Determine the (x, y) coordinate at the center of the cell enclosing the given text.  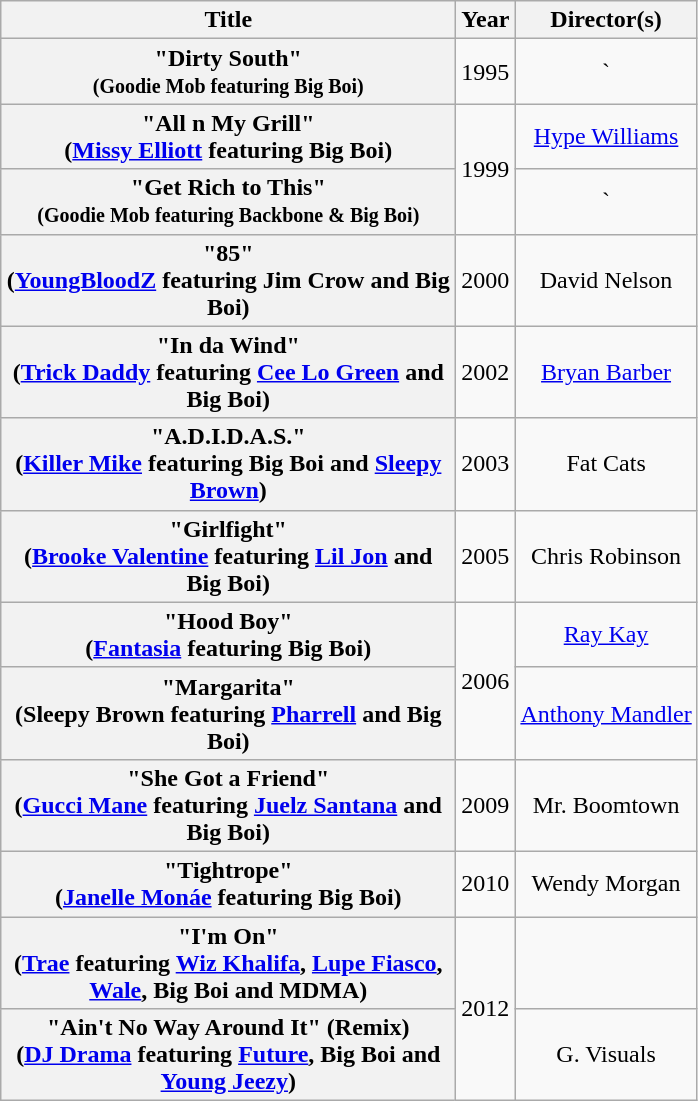
2006 (486, 680)
Bryan Barber (606, 372)
"Get Rich to This"(Goodie Mob featuring Backbone & Big Boi) (228, 202)
2012 (486, 1008)
G. Visuals (606, 1055)
Anthony Mandler (606, 713)
"Tightrope"(Janelle Monáe featuring Big Boi) (228, 884)
2002 (486, 372)
"Hood Boy"(Fantasia featuring Big Boi) (228, 634)
Chris Robinson (606, 556)
2003 (486, 464)
David Nelson (606, 280)
"85"(YoungBloodZ featuring Jim Crow and Big Boi) (228, 280)
"Girlfight"(Brooke Valentine featuring Lil Jon and Big Boi) (228, 556)
Title (228, 20)
"Ain't No Way Around It" (Remix)(DJ Drama featuring Future, Big Boi and Young Jeezy) (228, 1055)
Mr. Boomtown (606, 805)
"A.D.I.D.A.S."(Killer Mike featuring Big Boi and Sleepy Brown) (228, 464)
Ray Kay (606, 634)
"All n My Grill"(Missy Elliott featuring Big Boi) (228, 136)
"I'm On"(Trae featuring Wiz Khalifa, Lupe Fiasco, Wale, Big Boi and MDMA) (228, 962)
1999 (486, 169)
Director(s) (606, 20)
Hype Williams (606, 136)
2005 (486, 556)
1995 (486, 72)
2010 (486, 884)
"She Got a Friend"(Gucci Mane featuring Juelz Santana and Big Boi) (228, 805)
Wendy Morgan (606, 884)
Fat Cats (606, 464)
Year (486, 20)
"In da Wind"(Trick Daddy featuring Cee Lo Green and Big Boi) (228, 372)
"Dirty South"(Goodie Mob featuring Big Boi) (228, 72)
"Margarita"(Sleepy Brown featuring Pharrell and Big Boi) (228, 713)
2000 (486, 280)
2009 (486, 805)
